Extract the [x, y] coordinate from the center of the cell holding the provided text.  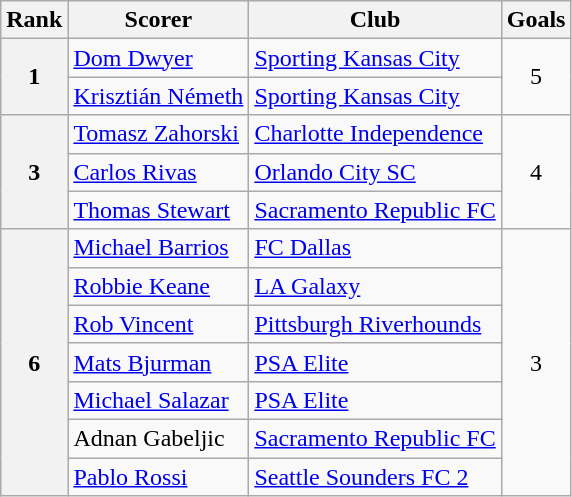
Michael Salazar [158, 400]
FC Dallas [375, 248]
5 [536, 77]
LA Galaxy [375, 286]
Rank [34, 20]
Charlotte Independence [375, 134]
6 [34, 362]
Club [375, 20]
Adnan Gabeljic [158, 438]
Pablo Rossi [158, 477]
Rob Vincent [158, 324]
Orlando City SC [375, 172]
Mats Bjurman [158, 362]
Pittsburgh Riverhounds [375, 324]
Robbie Keane [158, 286]
Seattle Sounders FC 2 [375, 477]
1 [34, 77]
Goals [536, 20]
Michael Barrios [158, 248]
Scorer [158, 20]
Thomas Stewart [158, 210]
Tomasz Zahorski [158, 134]
4 [536, 172]
Carlos Rivas [158, 172]
Dom Dwyer [158, 58]
Krisztián Németh [158, 96]
